From the cell containing the given text, extract its center point as [X, Y] coordinate. 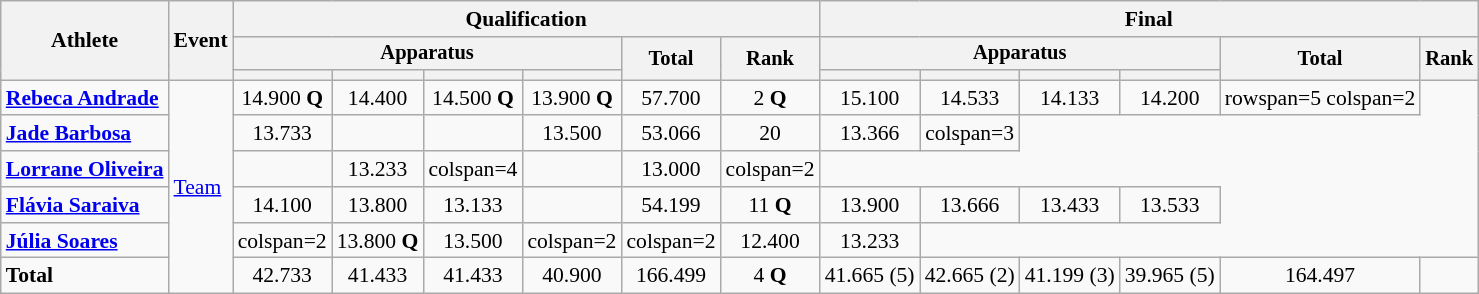
colspan=4 [472, 169]
11 Q [770, 205]
Júlia Soares [85, 241]
14.200 [1170, 98]
40.900 [572, 276]
57.700 [670, 98]
42.665 (2) [970, 276]
12.400 [770, 241]
13.900 Q [572, 98]
41.665 (5) [870, 276]
14.100 [282, 205]
166.499 [670, 276]
Final [1149, 19]
Lorrane Oliveira [85, 169]
13.533 [1170, 205]
Athlete [85, 40]
13.733 [282, 134]
Flávia Saraiva [85, 205]
13.800 [378, 205]
15.100 [870, 98]
41.199 (3) [1070, 276]
20 [770, 134]
rowspan=5 colspan=2 [1320, 98]
14.133 [1070, 98]
13.433 [1070, 205]
39.965 (5) [1170, 276]
colspan=3 [970, 134]
Qualification [526, 19]
42.733 [282, 276]
13.000 [670, 169]
14.500 Q [472, 98]
13.800 Q [378, 241]
53.066 [670, 134]
Rebeca Andrade [85, 98]
13.366 [870, 134]
13.133 [472, 205]
13.666 [970, 205]
Event [201, 40]
Team [201, 187]
13.900 [870, 205]
14.533 [970, 98]
2 Q [770, 98]
14.400 [378, 98]
Jade Barbosa [85, 134]
54.199 [670, 205]
4 Q [770, 276]
164.497 [1320, 276]
14.900 Q [282, 98]
